Locate the cell with the specified text and output its [x, y] center coordinate. 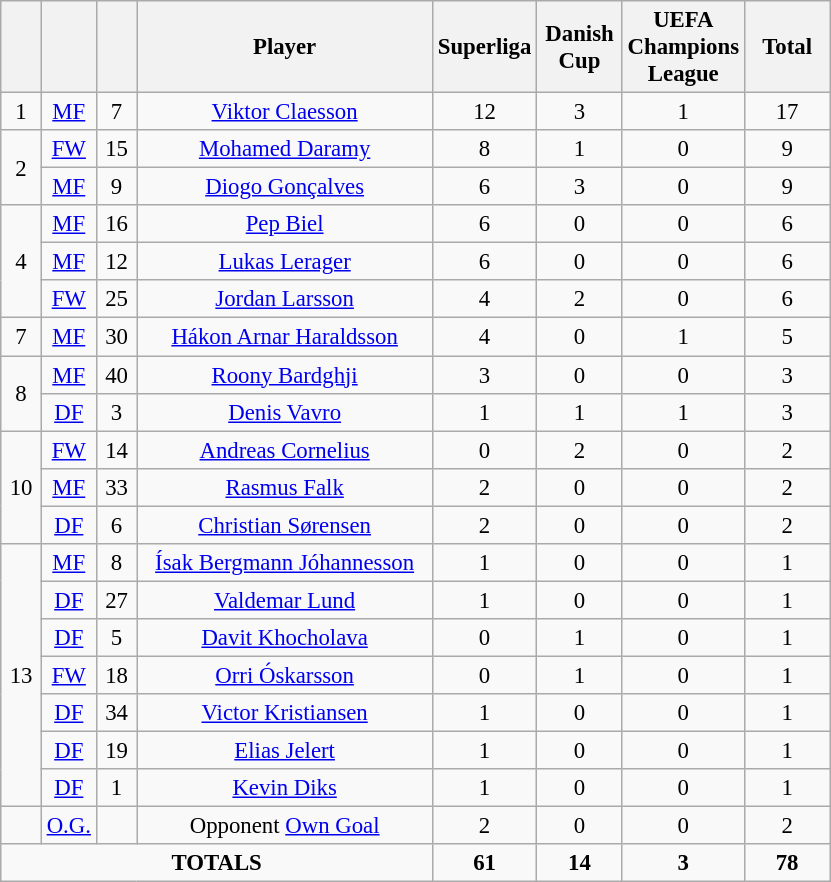
25 [116, 299]
Hákon Arnar Haraldsson [285, 337]
TOTALS [217, 863]
18 [116, 675]
Mohamed Daramy [285, 149]
Kevin Diks [285, 788]
34 [116, 713]
Lukas Lerager [285, 262]
Christian Sørensen [285, 525]
Viktor Claesson [285, 112]
Orri Óskarsson [285, 675]
Victor Kristiansen [285, 713]
Ísak Bergmann Jóhannesson [285, 563]
10 [22, 488]
Diogo Gonçalves [285, 187]
61 [484, 863]
15 [116, 149]
Danish Cup [580, 47]
40 [116, 375]
Pep Biel [285, 224]
16 [116, 224]
Superliga [484, 47]
33 [116, 487]
Denis Vavro [285, 412]
Player [285, 47]
17 [787, 112]
27 [116, 600]
13 [22, 676]
Rasmus Falk [285, 487]
Jordan Larsson [285, 299]
Roony Bardghji [285, 375]
78 [787, 863]
Opponent Own Goal [285, 826]
Andreas Cornelius [285, 450]
Elias Jelert [285, 751]
Davit Khocholava [285, 638]
19 [116, 751]
UEFA Champions League [683, 47]
Total [787, 47]
Valdemar Lund [285, 600]
O.G. [68, 826]
30 [116, 337]
